Extract the (X, Y) coordinate from the center of the cell holding the provided text.  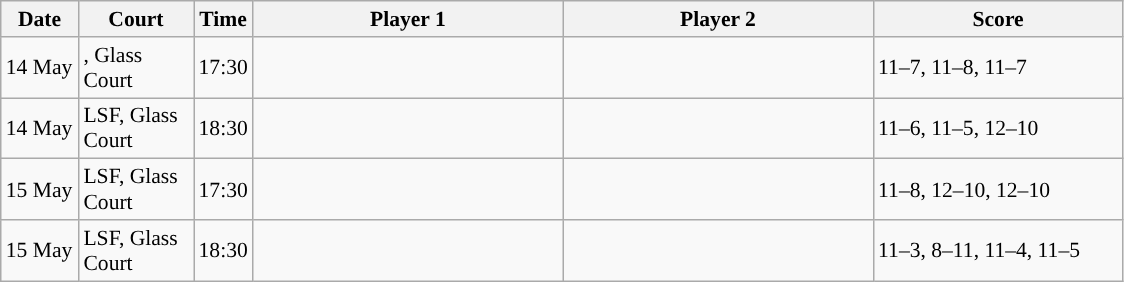
11–8, 12–10, 12–10 (998, 190)
Date (40, 19)
Player 1 (408, 19)
11–7, 11–8, 11–7 (998, 68)
, Glass Court (136, 68)
11–3, 8–11, 11–4, 11–5 (998, 250)
Player 2 (718, 19)
11–6, 11–5, 12–10 (998, 128)
Score (998, 19)
Time (224, 19)
Court (136, 19)
